Scan for the cell matching the given text and deliver its (X, Y) coordinate at center. 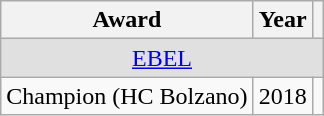
Champion (HC Bolzano) (127, 96)
EBEL (162, 58)
2018 (282, 96)
Year (282, 20)
Award (127, 20)
